Capture the cell that displays the provided text and extract its [X, Y] central coordinate. 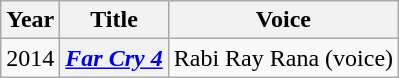
Voice [283, 20]
Title [114, 20]
2014 [30, 58]
Year [30, 20]
Rabi Ray Rana (voice) [283, 58]
Far Cry 4 [114, 58]
